Scan for the cell matching the given text and deliver its (x, y) coordinate at center. 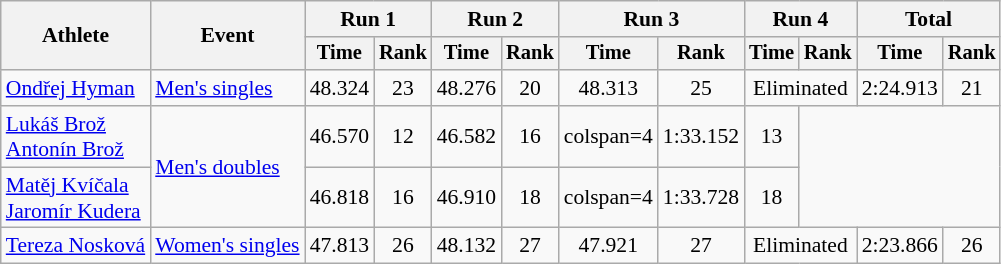
Total (929, 19)
Run 2 (496, 19)
Event (227, 36)
47.921 (608, 246)
1:33.152 (701, 136)
1:33.728 (701, 198)
20 (530, 88)
48.276 (466, 88)
48.313 (608, 88)
13 (772, 136)
Matěj KvíčalaJaromír Kudera (76, 198)
46.818 (340, 198)
46.570 (340, 136)
48.132 (466, 246)
Run 3 (652, 19)
Lukáš BrožAntonín Brož (76, 136)
23 (403, 88)
46.582 (466, 136)
46.910 (466, 198)
47.813 (340, 246)
Ondřej Hyman (76, 88)
25 (701, 88)
48.324 (340, 88)
12 (403, 136)
Run 4 (800, 19)
Tereza Nosková (76, 246)
21 (972, 88)
Men's singles (227, 88)
Athlete (76, 36)
Men's doubles (227, 167)
Run 1 (368, 19)
Women's singles (227, 246)
2:23.866 (900, 246)
2:24.913 (900, 88)
